Search for the cell housing the specified text and yield its (x, y) center coordinate. 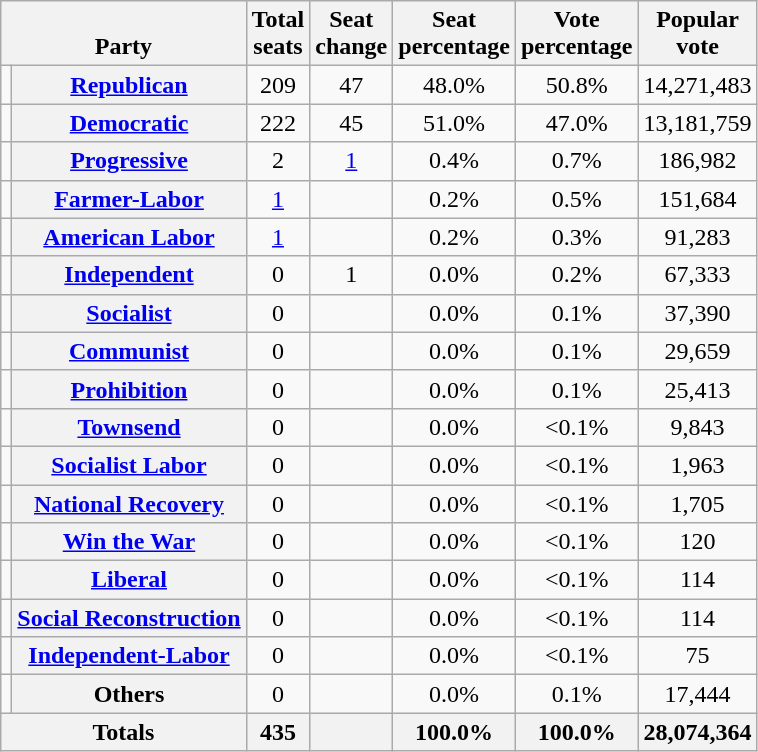
2 (278, 161)
Farmer-Labor (129, 199)
75 (698, 656)
Popularvote (698, 34)
51.0% (454, 123)
435 (278, 732)
37,390 (698, 313)
Democratic (129, 123)
National Recovery (129, 503)
14,271,483 (698, 85)
Republican (129, 85)
Seatpercentage (454, 34)
Independent (129, 275)
Progressive (129, 161)
Votepercentage (576, 34)
13,181,759 (698, 123)
Totals (124, 732)
Independent-Labor (129, 656)
1,705 (698, 503)
47 (352, 85)
Party (124, 34)
Socialist Labor (129, 465)
Socialist (129, 313)
47.0% (576, 123)
Totalseats (278, 34)
120 (698, 542)
Social Reconstruction (129, 618)
45 (352, 123)
American Labor (129, 237)
Liberal (129, 580)
48.0% (454, 85)
0.3% (576, 237)
50.8% (576, 85)
Others (129, 694)
0.4% (454, 161)
186,982 (698, 161)
25,413 (698, 389)
209 (278, 85)
Prohibition (129, 389)
Townsend (129, 427)
29,659 (698, 351)
9,843 (698, 427)
28,074,364 (698, 732)
0.7% (576, 161)
0.5% (576, 199)
17,444 (698, 694)
67,333 (698, 275)
91,283 (698, 237)
1,963 (698, 465)
222 (278, 123)
151,684 (698, 199)
Communist (129, 351)
Seatchange (352, 34)
Win the War (129, 542)
